Extract the [X, Y] coordinate from the center of the cell holding the provided text.  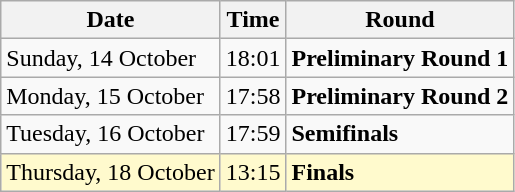
Semifinals [400, 134]
Finals [400, 172]
Thursday, 18 October [110, 172]
Round [400, 20]
Date [110, 20]
Sunday, 14 October [110, 58]
Time [253, 20]
Preliminary Round 2 [400, 96]
13:15 [253, 172]
Preliminary Round 1 [400, 58]
17:59 [253, 134]
Tuesday, 16 October [110, 134]
Monday, 15 October [110, 96]
18:01 [253, 58]
17:58 [253, 96]
